Pinpoint the cell where the given text exists, returning its [x, y] midpoint coordinate. 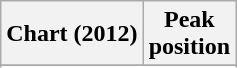
Chart (2012) [72, 34]
Peakposition [189, 34]
